For the text-containing cell, return its midpoint in (x, y) coordinate format. 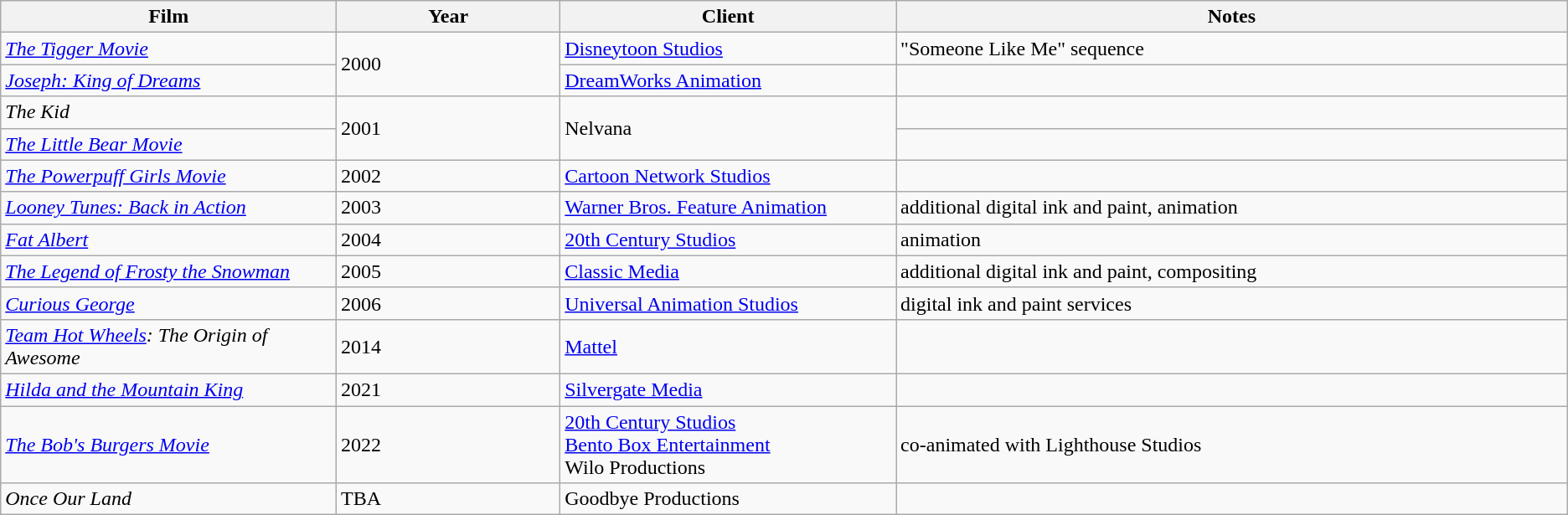
Client (729, 17)
DreamWorks Animation (729, 80)
Year (449, 17)
Joseph: King of Dreams (169, 80)
Once Our Land (169, 499)
2014 (449, 347)
Nelvana (729, 128)
Mattel (729, 347)
Hilda and the Mountain King (169, 389)
20th Century Studios (729, 239)
TBA (449, 499)
The Legend of Frosty the Snowman (169, 271)
2001 (449, 128)
Curious George (169, 303)
Universal Animation Studios (729, 303)
2004 (449, 239)
The Little Bear Movie (169, 144)
Goodbye Productions (729, 499)
Notes (1232, 17)
Looney Tunes: Back in Action (169, 208)
Team Hot Wheels: The Origin of Awesome (169, 347)
Film (169, 17)
Silvergate Media (729, 389)
2003 (449, 208)
2006 (449, 303)
Classic Media (729, 271)
2000 (449, 64)
The Kid (169, 112)
2022 (449, 444)
2005 (449, 271)
additional digital ink and paint, animation (1232, 208)
co-animated with Lighthouse Studios (1232, 444)
Fat Albert (169, 239)
The Tigger Movie (169, 49)
additional digital ink and paint, compositing (1232, 271)
The Powerpuff Girls Movie (169, 176)
The Bob's Burgers Movie (169, 444)
2021 (449, 389)
Warner Bros. Feature Animation (729, 208)
20th Century StudiosBento Box EntertainmentWilo Productions (729, 444)
digital ink and paint services (1232, 303)
Cartoon Network Studios (729, 176)
Disneytoon Studios (729, 49)
animation (1232, 239)
2002 (449, 176)
"Someone Like Me" sequence (1232, 49)
